From the cell containing the given text, extract its center point as (x, y) coordinate. 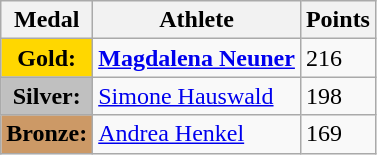
Medal (47, 20)
216 (338, 58)
Simone Hauswald (197, 96)
Bronze: (47, 134)
Andrea Henkel (197, 134)
198 (338, 96)
Silver: (47, 96)
Points (338, 20)
Magdalena Neuner (197, 58)
Athlete (197, 20)
169 (338, 134)
Gold: (47, 58)
